Pinpoint the cell where the given text exists, returning its (x, y) midpoint coordinate. 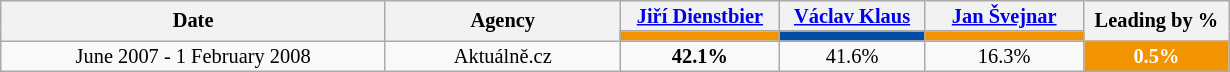
June 2007 - 1 February 2008 (194, 56)
Agency (502, 20)
0.5% (1156, 56)
41.6% (852, 56)
Jiří Dienstbier (700, 16)
16.3% (1004, 56)
Aktuálně.cz (502, 56)
Václav Klaus (852, 16)
42.1% (700, 56)
Leading by % (1156, 20)
Jan Švejnar (1004, 16)
Date (194, 20)
